Detect which cell encompasses the target text, then output its (x, y) center coordinate. 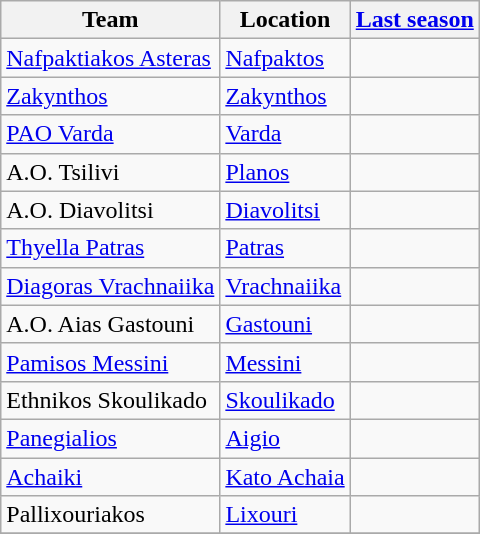
Messini (285, 362)
A.O. Diavolitsi (110, 210)
Last season (414, 20)
Location (285, 20)
Nafpaktiakos Asteras (110, 58)
Diavolitsi (285, 210)
PAO Varda (110, 134)
Gastouni (285, 324)
Vrachnaiika (285, 286)
Lixouri (285, 515)
A.O. Tsilivi (110, 172)
Skoulikado (285, 400)
Thyella Patras (110, 248)
Varda (285, 134)
Pamisos Messini (110, 362)
Planos (285, 172)
Kato Achaia (285, 477)
Achaiki (110, 477)
Panegialios (110, 438)
Nafpaktos (285, 58)
Ethnikos Skoulikado (110, 400)
Diagoras Vrachnaiika (110, 286)
A.O. Aias Gastouni (110, 324)
Patras (285, 248)
Pallixouriakos (110, 515)
Team (110, 20)
Aigio (285, 438)
